Determine the [x, y] coordinate at the center of the cell enclosing the given text.  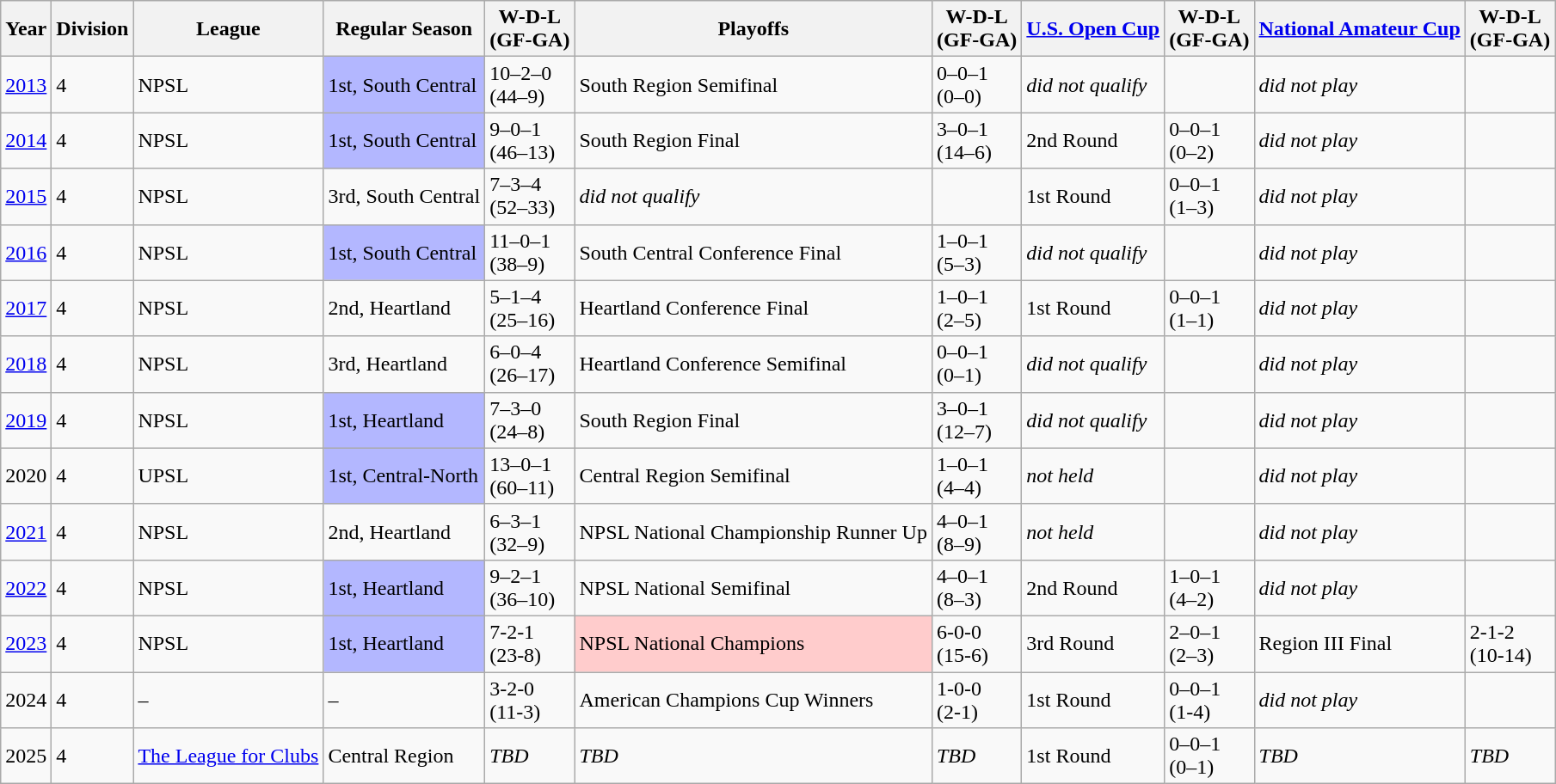
League [229, 29]
Heartland Conference Semifinal [753, 364]
2019 [26, 420]
Heartland Conference Final [753, 308]
2016 [26, 253]
3–0–1(14–6) [976, 141]
3–0–1(12–7) [976, 420]
1–0–1(4–4) [976, 476]
3rd, South Central [404, 196]
0–0–1(0–0) [976, 84]
2013 [26, 84]
NPSL National Championship Runner Up [753, 531]
Regular Season [404, 29]
0–0–1(1–1) [1209, 308]
10–2–0(44–9) [530, 84]
13–0–1(60–11) [530, 476]
1st, Central-North [404, 476]
UPSL [229, 476]
9–0–1(46–13) [530, 141]
2015 [26, 196]
The League for Clubs [229, 756]
Year [26, 29]
7-2-1(23-8) [530, 643]
3rd Round [1093, 643]
5–1–4(25–16) [530, 308]
2-1-2(10-14) [1510, 643]
2025 [26, 756]
Central Region [404, 756]
6–0–4(26–17) [530, 364]
2017 [26, 308]
Division [93, 29]
6-0-0(15-6) [976, 643]
1–0–1(4–2) [1209, 588]
2020 [26, 476]
3-2-0(11-3) [530, 700]
2014 [26, 141]
1–0–1(2–5) [976, 308]
NPSL National Semifinal [753, 588]
0–0–1(0–2) [1209, 141]
2–0–1(2–3) [1209, 643]
2021 [26, 531]
6–3–1(32–9) [530, 531]
7–3–0(24–8) [530, 420]
Playoffs [753, 29]
South Region Semifinal [753, 84]
1-0-0(2-1) [976, 700]
4–0–1(8–3) [976, 588]
0–0–1(1–3) [1209, 196]
2022 [26, 588]
1–0–1(5–3) [976, 253]
4–0–1(8–9) [976, 531]
3rd, Heartland [404, 364]
National Amateur Cup [1359, 29]
7–3–4(52–33) [530, 196]
Region III Final [1359, 643]
2024 [26, 700]
0–0–1(1-4) [1209, 700]
American Champions Cup Winners [753, 700]
NPSL National Champions [753, 643]
U.S. Open Cup [1093, 29]
11–0–1(38–9) [530, 253]
Central Region Semifinal [753, 476]
2018 [26, 364]
South Central Conference Final [753, 253]
9–2–1(36–10) [530, 588]
2023 [26, 643]
